Output the (x, y) coordinate of the center of the cell containing the given text.  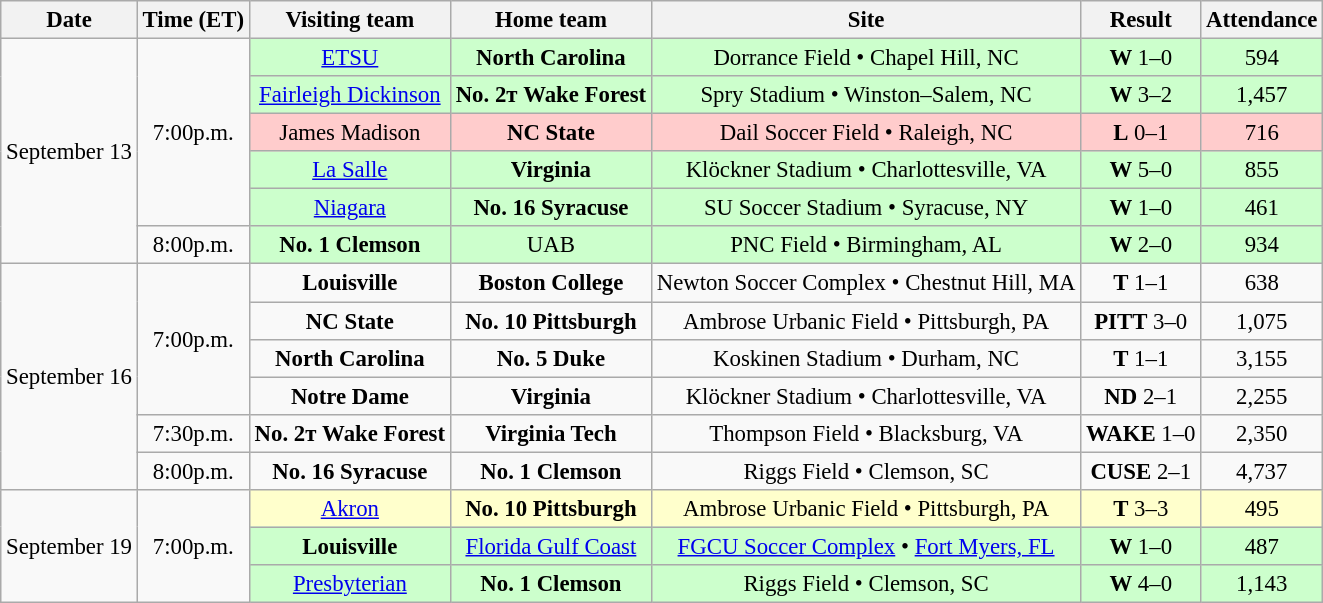
James Madison (350, 133)
Spry Stadium • Winston–Salem, NC (866, 95)
Fairleigh Dickinson (350, 95)
SU Soccer Stadium • Syracuse, NY (866, 208)
594 (1262, 58)
2,350 (1262, 433)
Visiting team (350, 20)
3,155 (1262, 358)
Boston College (550, 283)
Home team (550, 20)
UAB (550, 245)
1,457 (1262, 95)
Akron (350, 509)
Virginia Tech (550, 433)
Niagara (350, 208)
W 5–0 (1141, 170)
Koskinen Stadium • Durham, NC (866, 358)
495 (1262, 509)
No. 5 Duke (550, 358)
Florida Gulf Coast (550, 546)
La Salle (350, 170)
Attendance (1262, 20)
4,737 (1262, 471)
Date (69, 20)
638 (1262, 283)
716 (1262, 133)
W 4–0 (1141, 584)
ND 2–1 (1141, 396)
September 16 (69, 377)
FGCU Soccer Complex • Fort Myers, FL (866, 546)
ETSU (350, 58)
PITT 3–0 (1141, 321)
L 0–1 (1141, 133)
W 3–2 (1141, 95)
Site (866, 20)
Dail Soccer Field • Raleigh, NC (866, 133)
2,255 (1262, 396)
Time (ET) (193, 20)
Notre Dame (350, 396)
WAKE 1–0 (1141, 433)
CUSE 2–1 (1141, 471)
Thompson Field • Blacksburg, VA (866, 433)
Newton Soccer Complex • Chestnut Hill, MA (866, 283)
T 3–3 (1141, 509)
September 19 (69, 546)
Result (1141, 20)
Dorrance Field • Chapel Hill, NC (866, 58)
Presbyterian (350, 584)
934 (1262, 245)
487 (1262, 546)
September 13 (69, 152)
7:30p.m. (193, 433)
1,075 (1262, 321)
1,143 (1262, 584)
PNC Field • Birmingham, AL (866, 245)
461 (1262, 208)
W 2–0 (1141, 245)
855 (1262, 170)
